Scan for the cell matching the given text and deliver its [X, Y] coordinate at center. 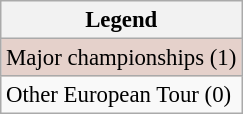
Major championships (1) [122, 58]
Legend [122, 20]
Other European Tour (0) [122, 95]
